From the cell containing the given text, extract its center point as (X, Y) coordinate. 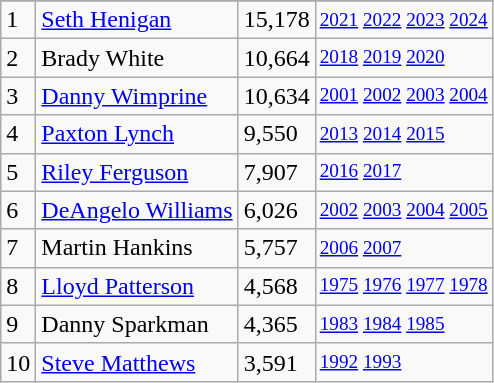
Seth Henigan (137, 20)
15,178 (276, 20)
3 (18, 96)
4,568 (276, 286)
2018 2019 2020 (404, 58)
2001 2002 2003 2004 (404, 96)
Riley Ferguson (137, 172)
10,664 (276, 58)
9,550 (276, 134)
6,026 (276, 210)
2002 2003 2004 2005 (404, 210)
9 (18, 324)
4 (18, 134)
5 (18, 172)
3,591 (276, 362)
8 (18, 286)
10 (18, 362)
10,634 (276, 96)
2016 2017 (404, 172)
Steve Matthews (137, 362)
Danny Wimprine (137, 96)
2013 2014 2015 (404, 134)
6 (18, 210)
1 (18, 20)
Lloyd Patterson (137, 286)
7 (18, 248)
5,757 (276, 248)
1975 1976 1977 1978 (404, 286)
Brady White (137, 58)
7,907 (276, 172)
Danny Sparkman (137, 324)
DeAngelo Williams (137, 210)
2 (18, 58)
1983 1984 1985 (404, 324)
Paxton Lynch (137, 134)
2021 2022 2023 2024 (404, 20)
1992 1993 (404, 362)
4,365 (276, 324)
Martin Hankins (137, 248)
2006 2007 (404, 248)
